Determine the (x, y) coordinate at the center of the cell enclosing the given text.  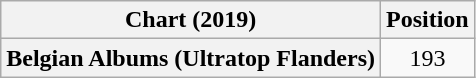
Position (428, 20)
Belgian Albums (Ultratop Flanders) (191, 58)
193 (428, 58)
Chart (2019) (191, 20)
